Extract the (x, y) coordinate from the center of the cell holding the provided text.  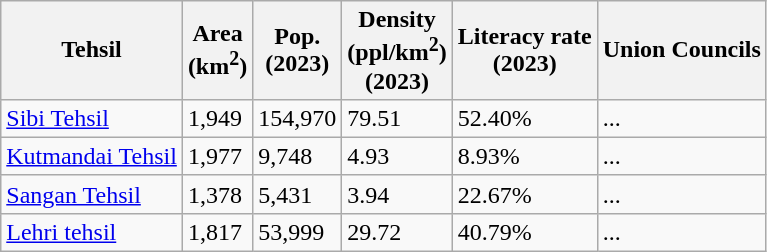
Tehsil (92, 50)
1,817 (217, 232)
52.40% (524, 118)
1,378 (217, 194)
154,970 (298, 118)
79.51 (397, 118)
Literacy rate(2023) (524, 50)
Lehri tehsil (92, 232)
Sangan Tehsil (92, 194)
1,949 (217, 118)
Sibi Tehsil (92, 118)
Kutmandai Tehsil (92, 156)
Density(ppl/km2)(2023) (397, 50)
53,999 (298, 232)
9,748 (298, 156)
1,977 (217, 156)
Pop.(2023) (298, 50)
Union Councils (682, 50)
3.94 (397, 194)
4.93 (397, 156)
40.79% (524, 232)
8.93% (524, 156)
29.72 (397, 232)
22.67% (524, 194)
5,431 (298, 194)
Area(km2) (217, 50)
